Provide the (x, y) coordinate of the cell's center where the given text is located.  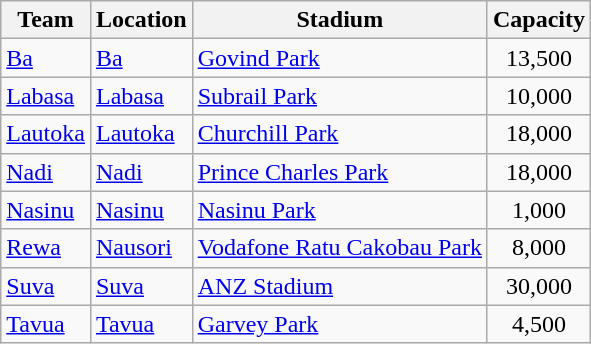
Location (141, 20)
Nasinu Park (340, 210)
Vodafone Ratu Cakobau Park (340, 248)
10,000 (538, 96)
Churchill Park (340, 134)
Capacity (538, 20)
Nausori (141, 248)
Subrail Park (340, 96)
Rewa (46, 248)
Garvey Park (340, 324)
ANZ Stadium (340, 286)
4,500 (538, 324)
Prince Charles Park (340, 172)
1,000 (538, 210)
Stadium (340, 20)
Team (46, 20)
30,000 (538, 286)
Govind Park (340, 58)
13,500 (538, 58)
8,000 (538, 248)
